Return the (x, y) coordinate for the center point of the cell that contains the specified text.  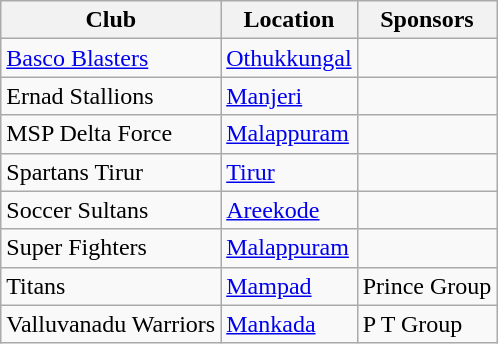
Prince Group (427, 286)
MSP Delta Force (111, 134)
Ernad Stallions (111, 96)
Mampad (289, 286)
Areekode (289, 210)
Spartans Tirur (111, 172)
Manjeri (289, 96)
Othukkungal (289, 58)
Mankada (289, 324)
Super Fighters (111, 248)
Location (289, 20)
Club (111, 20)
Titans (111, 286)
Valluvanadu Warriors (111, 324)
Soccer Sultans (111, 210)
Sponsors (427, 20)
P T Group (427, 324)
Basco Blasters (111, 58)
Tirur (289, 172)
